Identify which cell holds the provided text, then report its (x, y) central coordinate. 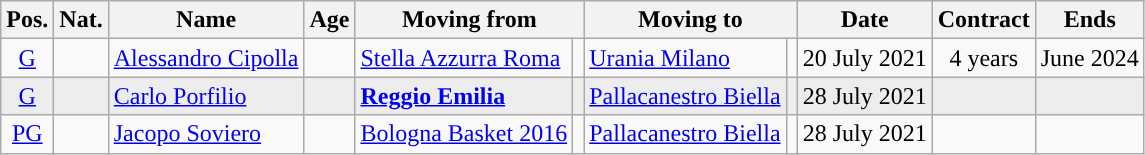
June 2024 (1090, 58)
Moving from (470, 20)
Ends (1090, 20)
Stella Azzurra Roma (464, 58)
Pos. (28, 20)
Nat. (81, 20)
20 July 2021 (864, 58)
Alessandro Cipolla (206, 58)
Reggio Emilia (464, 96)
Bologna Basket 2016 (464, 134)
Carlo Porfilio (206, 96)
Moving to (690, 20)
Jacopo Soviero (206, 134)
4 years (984, 58)
Age (330, 20)
Date (864, 20)
Name (206, 20)
PG (28, 134)
Urania Milano (685, 58)
Contract (984, 20)
